Return [X, Y] of the center of cell containing provided text 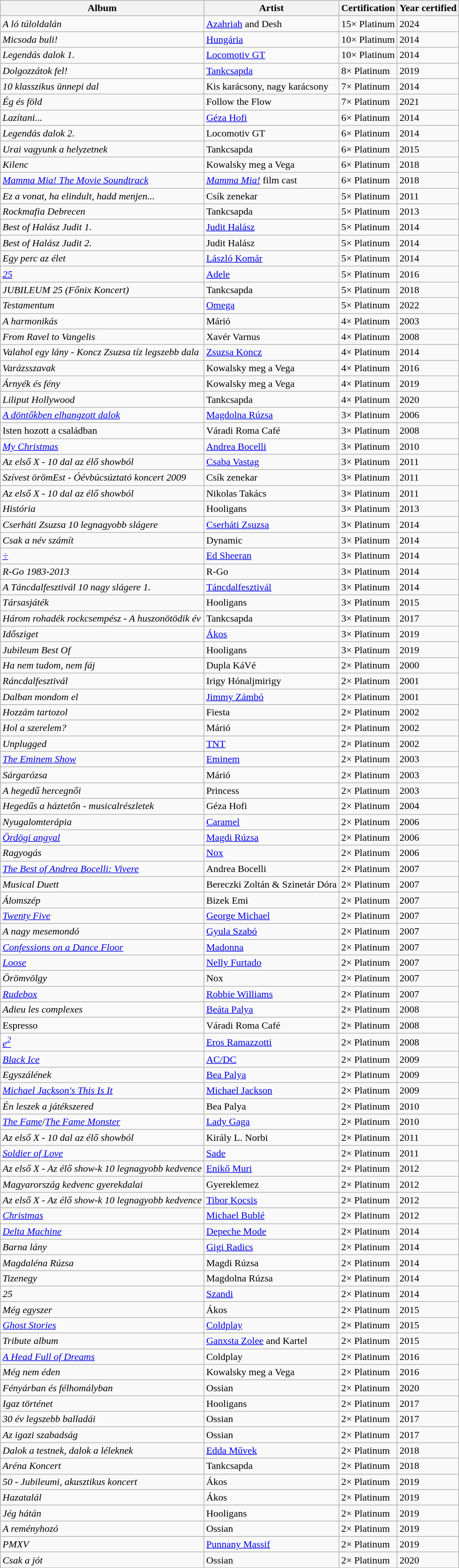
Táncdalfesztivál [271, 587]
Delta Machine [102, 1231]
Csaba Vastag [271, 462]
Rudebox [102, 994]
÷ [102, 556]
Csak a jót [102, 1560]
Album [102, 8]
Ez a vonat, ha elindult, hadd menjen... [102, 196]
Dalban mondom el [102, 697]
A ló túloldalán [102, 24]
Tribute album [102, 1341]
Musical Duett [102, 884]
Ghost Stories [102, 1325]
My Christmas [102, 446]
R-Go [271, 571]
Zsuzsa Koncz [271, 352]
TNT [271, 744]
Kis karácsony, nagy karácsony [271, 86]
Mamma Mia! film cast [271, 180]
História [102, 509]
Kilenc [102, 164]
2000 [428, 665]
2021 [428, 102]
Magdaléna Rúzsa [102, 1263]
Testamentum [102, 305]
Hungária [271, 39]
2022 [428, 305]
Nyugalomterápia [102, 822]
Ganxsta Zolee and Kartel [271, 1341]
Xavér Varnus [271, 337]
Hazatalál [102, 1497]
Eminem [271, 759]
Cserháti Zsuzsa 10 legnagyobb slágere [102, 525]
Fiesta [271, 712]
Ha nem tudom, nem fáj [102, 665]
Én leszek a játékszered [102, 1106]
8× Platinum [368, 71]
László Komár [271, 259]
Egyszálének [102, 1075]
Michael Jackson's This Is It [102, 1091]
Year certified [428, 8]
Örömvölgy [102, 978]
Edda Művek [271, 1450]
Aréna Koncert [102, 1466]
Ragyogás [102, 853]
Dolgozzátok fel! [102, 71]
Jég hátán [102, 1513]
Valahol egy lány - Koncz Zsuzsa tíz legszebb dala [102, 352]
Caramel [271, 822]
A nagy mesemondó [102, 931]
Hozzám tartozol [102, 712]
From Ravel to Vangelis [102, 337]
Confessions on a Dance Floor [102, 947]
2024 [428, 24]
AC/DC [271, 1059]
Ördögi angyal [102, 837]
A döntőkben elhangzott dalok [102, 415]
Hol a szerelem? [102, 728]
Enikő Muri [271, 1169]
The Eminem Show [102, 759]
Bizek Emi [271, 900]
Depeche Mode [271, 1231]
Barna lány [102, 1247]
Jimmy Zámbó [271, 697]
A Head Full of Dreams [102, 1357]
2004 [428, 806]
Adele [271, 274]
Jubileum Best Of [102, 650]
15× Platinum [368, 24]
A Táncdalfesztivál 10 nagy slágere 1. [102, 587]
Cserháti Zsuzsa [271, 525]
Mamma Mia! The Movie Soundtrack [102, 180]
Nikolas Takács [271, 493]
Sárgarózsa [102, 775]
Rockmafia Debrecen [102, 212]
Eros Ramazzotti [271, 1043]
Még egyszer [102, 1309]
A harmonikás [102, 321]
A reményhozó [102, 1529]
Szívest örömEst - Óévbúcsúztató koncert 2009 [102, 478]
Dupla KáVé [271, 665]
A hegedű hercegnői [102, 791]
Robbie Williams [271, 994]
Ráncdalfesztivál [102, 681]
George Michael [271, 916]
JUBILEUM 25 (Főnix Koncert) [102, 290]
Igaz történet [102, 1404]
Artist [271, 8]
Az igazi szabadság [102, 1435]
Espresso [102, 1025]
Omega [271, 305]
Adieu les complexes [102, 1010]
Urai vagyunk a helyzetnek [102, 149]
Hegedűs a háztetőn - musicalrészletek [102, 806]
Gyula Szabó [271, 931]
R-Go 1983-2013 [102, 571]
Princess [271, 791]
Varázsszavak [102, 368]
Társasjáték [102, 603]
Irigy Hónaljmirigy [271, 681]
Álomszép [102, 900]
Black Ice [102, 1059]
Christmas [102, 1216]
50 - Jubileumi, akusztikus koncert [102, 1482]
Twenty Five [102, 916]
Bereczki Zoltán & Szinetár Dóra [271, 884]
Árnyék és fény [102, 384]
Azahriah and Desh [271, 24]
Follow the Flow [271, 102]
Lazítani... [102, 118]
Michael Bublé [271, 1216]
Dynamic [271, 540]
Beáta Palya [271, 1010]
Soldier of Love [102, 1153]
Dalok a testnek, dalok a léleknek [102, 1450]
Ég és föld [102, 102]
30 év legszebb balladái [102, 1419]
Unplugged [102, 744]
Király L. Norbi [271, 1138]
Best of Halász Judit 1. [102, 227]
10 klasszikus ünnepi dal [102, 86]
Egy perc az élet [102, 259]
Lady Gaga [271, 1122]
Tibor Kocsis [271, 1200]
e2 [102, 1043]
The Best of Andrea Bocelli: Vivere [102, 869]
Isten hozott a családban [102, 430]
Punnany Massif [271, 1544]
Tizenegy [102, 1278]
Három rohadék rockcsempész - A huszonötödik év [102, 618]
Gigi Radics [271, 1247]
Idősziget [102, 634]
Nelly Furtado [271, 963]
Certification [368, 8]
Legendás dalok 1. [102, 55]
Még nem éden [102, 1372]
Magyarország kedvenc gyerekdalai [102, 1184]
Best of Halász Judit 2. [102, 243]
Legendás dalok 2. [102, 133]
Madonna [271, 947]
Micsoda buli! [102, 39]
PMXV [102, 1544]
Sade [271, 1153]
Szandi [271, 1294]
Ed Sheeran [271, 556]
Loose [102, 963]
Fényárban és félhomályban [102, 1388]
Michael Jackson [271, 1091]
Liliput Hollywood [102, 399]
Gyereklemez [271, 1184]
The Fame/The Fame Monster [102, 1122]
Csak a név számít [102, 540]
